Output the [x, y] coordinate of the center of the cell containing the given text.  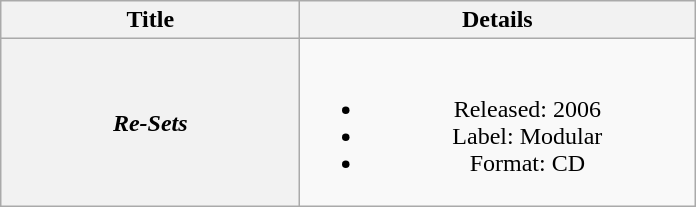
Title [150, 20]
Re-Sets [150, 122]
Released: 2006Label: ModularFormat: CD [498, 122]
Details [498, 20]
